From the cell containing the given text, extract its center point as [x, y] coordinate. 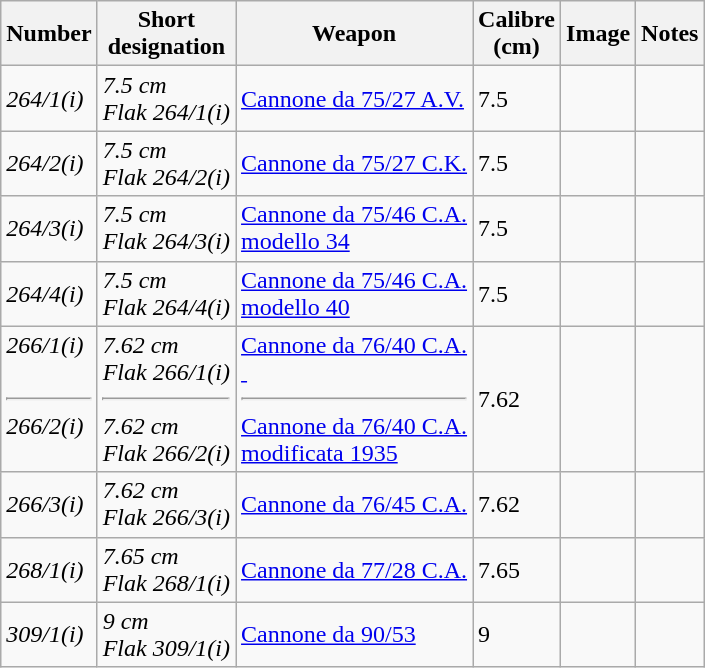
Cannone da 90/53 [354, 634]
Notes [670, 34]
266/3(i) [49, 504]
Shortdesignation [166, 34]
7.62 cmFlak 266/3(i) [166, 504]
Weapon [354, 34]
Image [598, 34]
Cannone da 76/45 C.A. [354, 504]
Cannone da 75/46 C.A.modello 34 [354, 228]
Cannone da 77/28 C.A. [354, 570]
7.5 cmFlak 264/1(i) [166, 98]
7.65 cmFlak 268/1(i) [166, 570]
Cannone da 75/27 A.V. [354, 98]
264/2(i) [49, 164]
7.5 cmFlak 264/3(i) [166, 228]
7.65 [517, 570]
266/1(i) 266/2(i) [49, 399]
Cannone da 75/27 C.K. [354, 164]
Cannone da 76/40 C.A. Cannone da 76/40 C.A.modificata 1935 [354, 399]
9 cmFlak 309/1(i) [166, 634]
268/1(i) [49, 570]
9 [517, 634]
264/3(i) [49, 228]
7.62 cmFlak 266/1(i)7.62 cmFlak 266/2(i) [166, 399]
264/4(i) [49, 294]
7.5 cmFlak 264/4(i) [166, 294]
309/1(i) [49, 634]
Number [49, 34]
Cannone da 75/46 C.A.modello 40 [354, 294]
264/1(i) [49, 98]
Calibre(cm) [517, 34]
7.5 cmFlak 264/2(i) [166, 164]
